Provide the [x, y] coordinate of the cell's center where the given text is located.  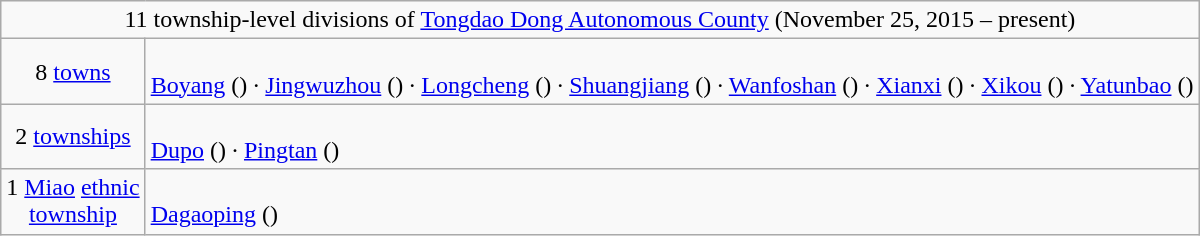
8 towns [73, 72]
1 Miao ethnic township [73, 202]
Boyang () · Jingwuzhou () · Longcheng () · Shuangjiang () · Wanfoshan () · Xianxi () · Xikou () · Yatunbao () [672, 72]
Dagaoping () [672, 202]
2 townships [73, 136]
11 township-level divisions of Tongdao Dong Autonomous County (November 25, 2015 – present) [600, 20]
Dupo () · Pingtan () [672, 136]
